Detect which cell encompasses the target text, then output its (X, Y) center coordinate. 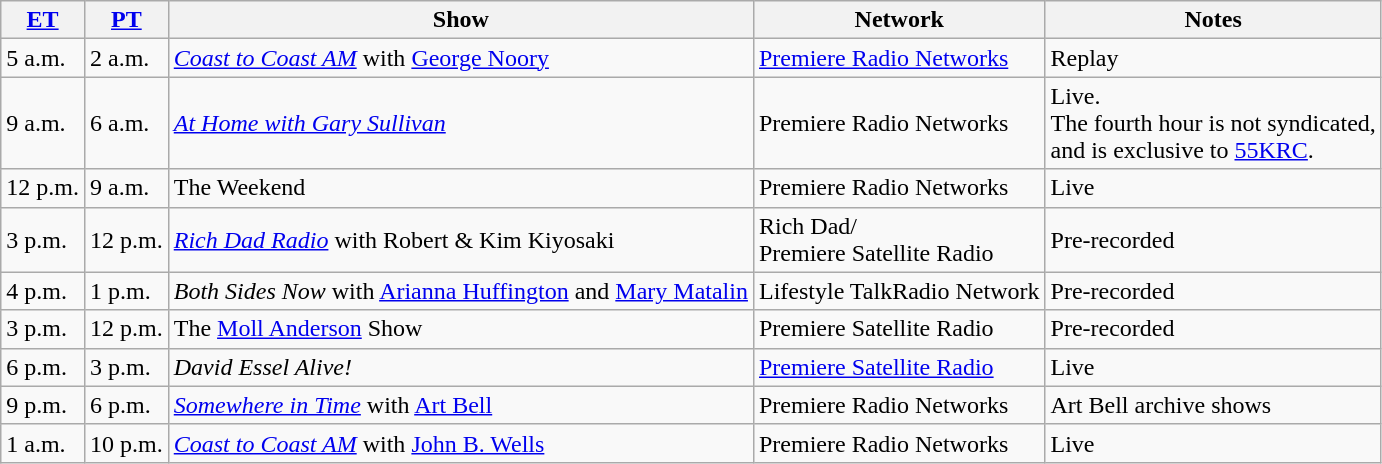
Somewhere in Time with Art Bell (460, 405)
2 a.m. (126, 58)
Lifestyle TalkRadio Network (899, 291)
Show (460, 20)
Rich Dad Radio with Robert & Kim Kiyosaki (460, 240)
Network (899, 20)
Art Bell archive shows (1213, 405)
Rich Dad/Premiere Satellite Radio (899, 240)
1 p.m. (126, 291)
PT (126, 20)
The Weekend (460, 188)
Coast to Coast AM with George Noory (460, 58)
5 a.m. (43, 58)
David Essel Alive! (460, 367)
Both Sides Now with Arianna Huffington and Mary Matalin (460, 291)
Live. The fourth hour is not syndicated, and is exclusive to 55KRC. (1213, 123)
6 a.m. (126, 123)
At Home with Gary Sullivan (460, 123)
1 a.m. (43, 443)
ET (43, 20)
Notes (1213, 20)
9 p.m. (43, 405)
10 p.m. (126, 443)
4 p.m. (43, 291)
Coast to Coast AM with John B. Wells (460, 443)
Replay (1213, 58)
The Moll Anderson Show (460, 329)
